Provide the (X, Y) coordinate of the cell's center where the given text is located.  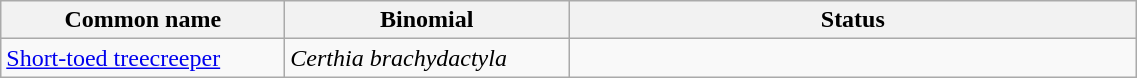
Binomial (427, 20)
Short-toed treecreeper (143, 58)
Status (853, 20)
Certhia brachydactyla (427, 58)
Common name (143, 20)
